Output the [X, Y] coordinate of the center of the cell containing the given text.  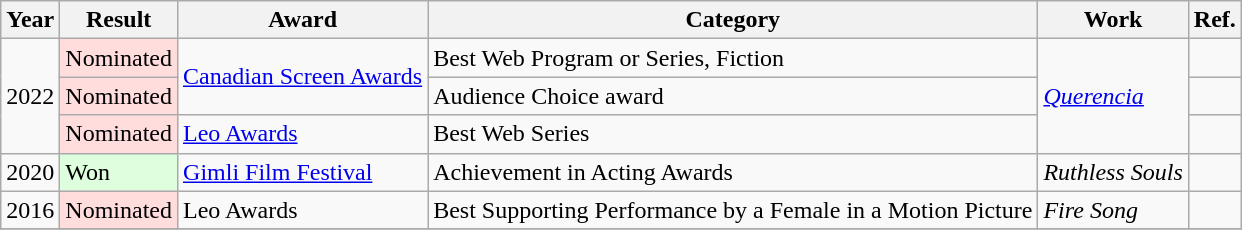
Award [303, 20]
Canadian Screen Awards [303, 77]
Achievement in Acting Awards [733, 172]
Gimli Film Festival [303, 172]
2016 [30, 210]
Querencia [1113, 96]
2022 [30, 96]
Best Web Series [733, 134]
Year [30, 20]
2020 [30, 172]
Work [1113, 20]
Ruthless Souls [1113, 172]
Best Supporting Performance by a Female in a Motion Picture [733, 210]
Fire Song [1113, 210]
Won [119, 172]
Audience Choice award [733, 96]
Result [119, 20]
Ref. [1214, 20]
Category [733, 20]
Best Web Program or Series, Fiction [733, 58]
